Capture the cell that displays the provided text and extract its [x, y] central coordinate. 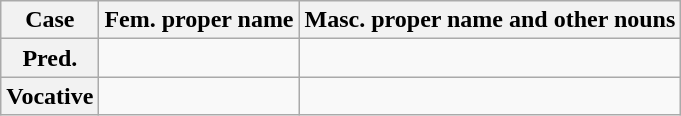
Pred. [50, 58]
Case [50, 20]
Fem. proper name [199, 20]
Masc. proper name and other nouns [490, 20]
Vocative [50, 96]
